Locate the cell with the specified text and output its (X, Y) center coordinate. 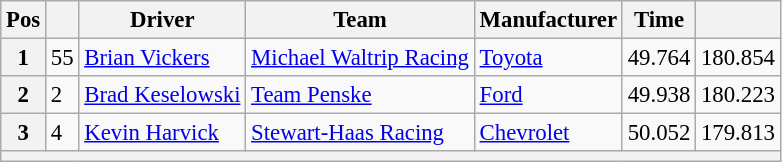
Brian Vickers (162, 58)
1 (24, 58)
Team (360, 20)
180.223 (738, 95)
Pos (24, 20)
50.052 (658, 133)
Ford (548, 95)
Manufacturer (548, 20)
49.764 (658, 58)
Michael Waltrip Racing (360, 58)
Toyota (548, 58)
Stewart-Haas Racing (360, 133)
Kevin Harvick (162, 133)
Team Penske (360, 95)
179.813 (738, 133)
3 (24, 133)
180.854 (738, 58)
Driver (162, 20)
Brad Keselowski (162, 95)
55 (62, 58)
Chevrolet (548, 133)
4 (62, 133)
49.938 (658, 95)
Time (658, 20)
